Detect which cell encompasses the target text, then output its [X, Y] center coordinate. 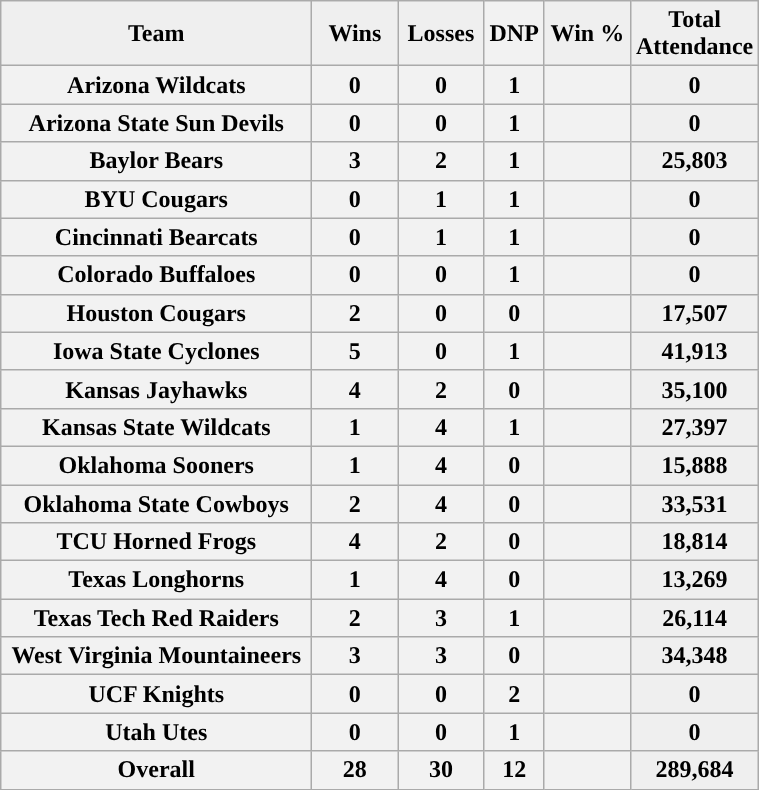
Kansas State Wildcats [156, 427]
Total Attendance [694, 34]
33,531 [694, 503]
BYU Cougars [156, 199]
Texas Longhorns [156, 580]
41,913 [694, 351]
TCU Horned Frogs [156, 542]
Baylor Bears [156, 161]
Iowa State Cyclones [156, 351]
Team [156, 34]
West Virginia Mountaineers [156, 656]
Win % [587, 34]
26,114 [694, 618]
28 [355, 770]
27,397 [694, 427]
30 [441, 770]
Kansas Jayhawks [156, 389]
15,888 [694, 465]
Arizona State Sun Devils [156, 123]
25,803 [694, 161]
5 [355, 351]
12 [514, 770]
UCF Knights [156, 694]
13,269 [694, 580]
Houston Cougars [156, 313]
Overall [156, 770]
Oklahoma State Cowboys [156, 503]
Wins [355, 34]
Oklahoma Sooners [156, 465]
Cincinnati Bearcats [156, 237]
Arizona Wildcats [156, 85]
Losses [441, 34]
Texas Tech Red Raiders [156, 618]
Colorado Buffaloes [156, 275]
DNP [514, 34]
Utah Utes [156, 732]
34,348 [694, 656]
17,507 [694, 313]
289,684 [694, 770]
35,100 [694, 389]
18,814 [694, 542]
